Return the (x, y) coordinate for the center point of the cell that contains the specified text.  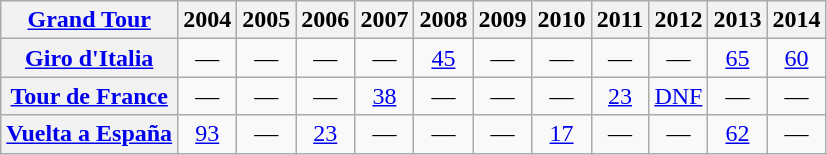
Giro d'Italia (90, 58)
Grand Tour (90, 20)
2010 (562, 20)
DNF (678, 96)
45 (444, 58)
93 (208, 134)
17 (562, 134)
2005 (266, 20)
2008 (444, 20)
2006 (326, 20)
2013 (738, 20)
2004 (208, 20)
Vuelta a España (90, 134)
2007 (384, 20)
2011 (620, 20)
62 (738, 134)
2014 (796, 20)
2012 (678, 20)
65 (738, 58)
38 (384, 96)
2009 (502, 20)
60 (796, 58)
Tour de France (90, 96)
